Locate the cell with the specified text and output its (X, Y) center coordinate. 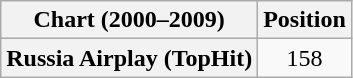
Russia Airplay (TopHit) (130, 58)
Chart (2000–2009) (130, 20)
158 (305, 58)
Position (305, 20)
